Provide the [X, Y] coordinate of the cell's center where the given text is located.  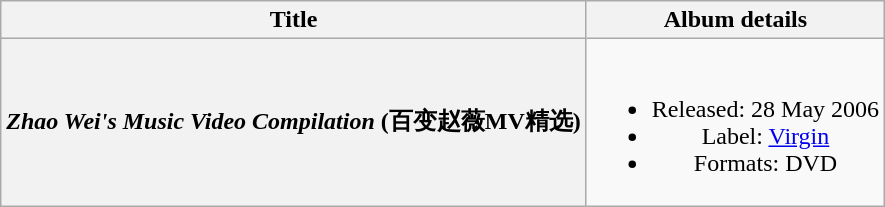
Released: 28 May 2006Label: VirginFormats: DVD [735, 122]
Zhao Wei's Music Video Compilation (百变赵薇MV精选) [294, 122]
Title [294, 20]
Album details [735, 20]
